From the cell containing the given text, extract its center point as [x, y] coordinate. 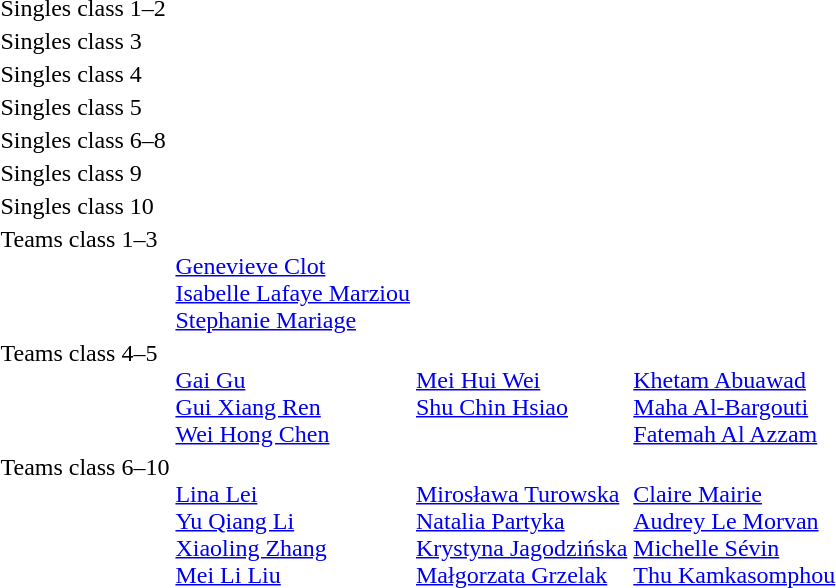
Genevieve Clot Isabelle Lafaye Marziou Stephanie Mariage [293, 280]
Mei Hui Wei Shu Chin Hsiao [521, 394]
Gai Gu Gui Xiang Ren Wei Hong Chen [293, 394]
